Return (X, Y) of the center of cell containing provided text 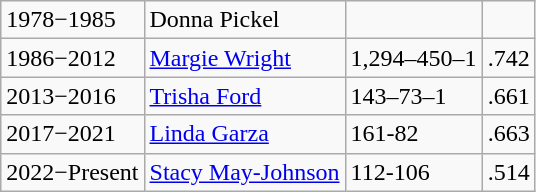
112-106 (414, 172)
Donna Pickel (244, 20)
.514 (508, 172)
1,294–450–1 (414, 58)
Trisha Ford (244, 96)
Stacy May-Johnson (244, 172)
Margie Wright (244, 58)
Linda Garza (244, 134)
161-82 (414, 134)
2017−2021 (72, 134)
.661 (508, 96)
1978−1985 (72, 20)
1986−2012 (72, 58)
2013−2016 (72, 96)
.663 (508, 134)
.742 (508, 58)
2022−Present (72, 172)
143–73–1 (414, 96)
